Scan for the cell matching the given text and deliver its (X, Y) coordinate at center. 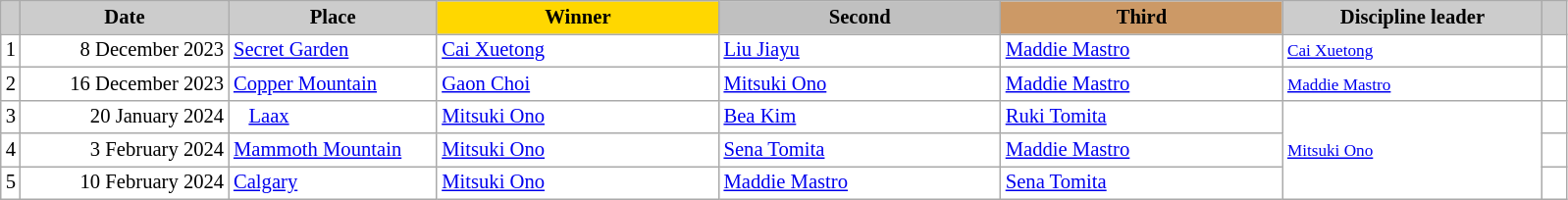
Laax (333, 117)
10 February 2024 (125, 182)
Copper Mountain (333, 83)
3 (11, 117)
Liu Jiayu (860, 50)
5 (11, 182)
4 (11, 150)
1 (11, 50)
2 (11, 83)
Gaon Choi (577, 83)
Mammoth Mountain (333, 150)
Second (860, 17)
Winner (577, 17)
Third (1142, 17)
8 December 2023 (125, 50)
3 February 2024 (125, 150)
Discipline leader (1413, 17)
20 January 2024 (125, 117)
Calgary (333, 182)
Place (333, 17)
16 December 2023 (125, 83)
Ruki Tomita (1142, 117)
Date (125, 17)
Bea Kim (860, 117)
Secret Garden (333, 50)
